Locate the cell with the specified text and output its (X, Y) center coordinate. 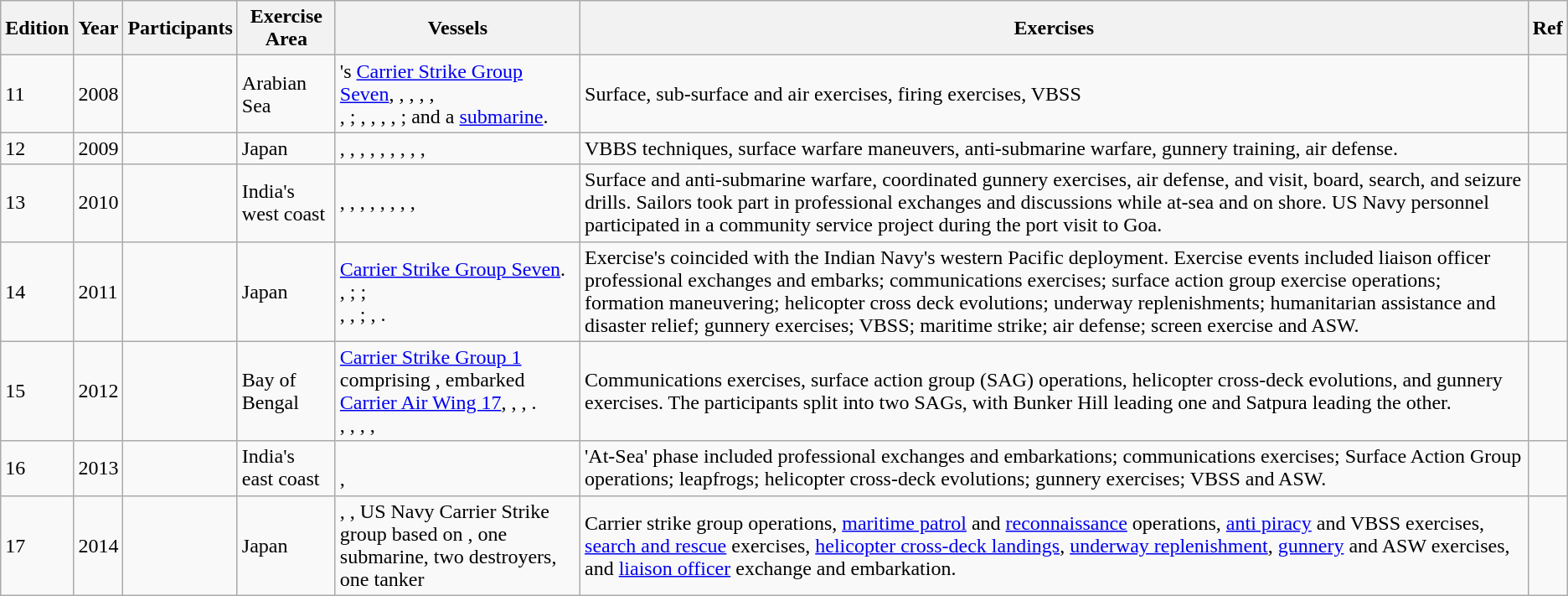
Bay of Bengal (286, 391)
Ref (1548, 29)
's Carrier Strike Group Seven, , , , , , ; , , , , ; and a submarine. (457, 94)
17 (37, 545)
, , , , , , , , , (457, 148)
, (457, 468)
Exercise Area (286, 29)
VBBS techniques, surface warfare maneuvers, anti-submarine warfare, gunnery training, air defense. (1055, 148)
16 (37, 468)
13 (37, 203)
India's west coast (286, 203)
15 (37, 391)
Arabian Sea (286, 94)
Participants (180, 29)
2008 (99, 94)
India's east coast (286, 468)
Year (99, 29)
Edition (37, 29)
2011 (99, 292)
Surface, sub-surface and air exercises, firing exercises, VBSS (1055, 94)
2014 (99, 545)
14 (37, 292)
, , US Navy Carrier Strike group based on , one submarine, two destroyers, one tanker (457, 545)
2010 (99, 203)
Vessels (457, 29)
12 (37, 148)
Exercises (1055, 29)
, , , , , , , , (457, 203)
2013 (99, 468)
Carrier Strike Group 1 comprising , embarked Carrier Air Wing 17, , , ., , , , (457, 391)
2012 (99, 391)
11 (37, 94)
2009 (99, 148)
Carrier Strike Group Seven. , ; ; , , ; , . (457, 292)
